Return [X, Y] of the center of cell containing provided text 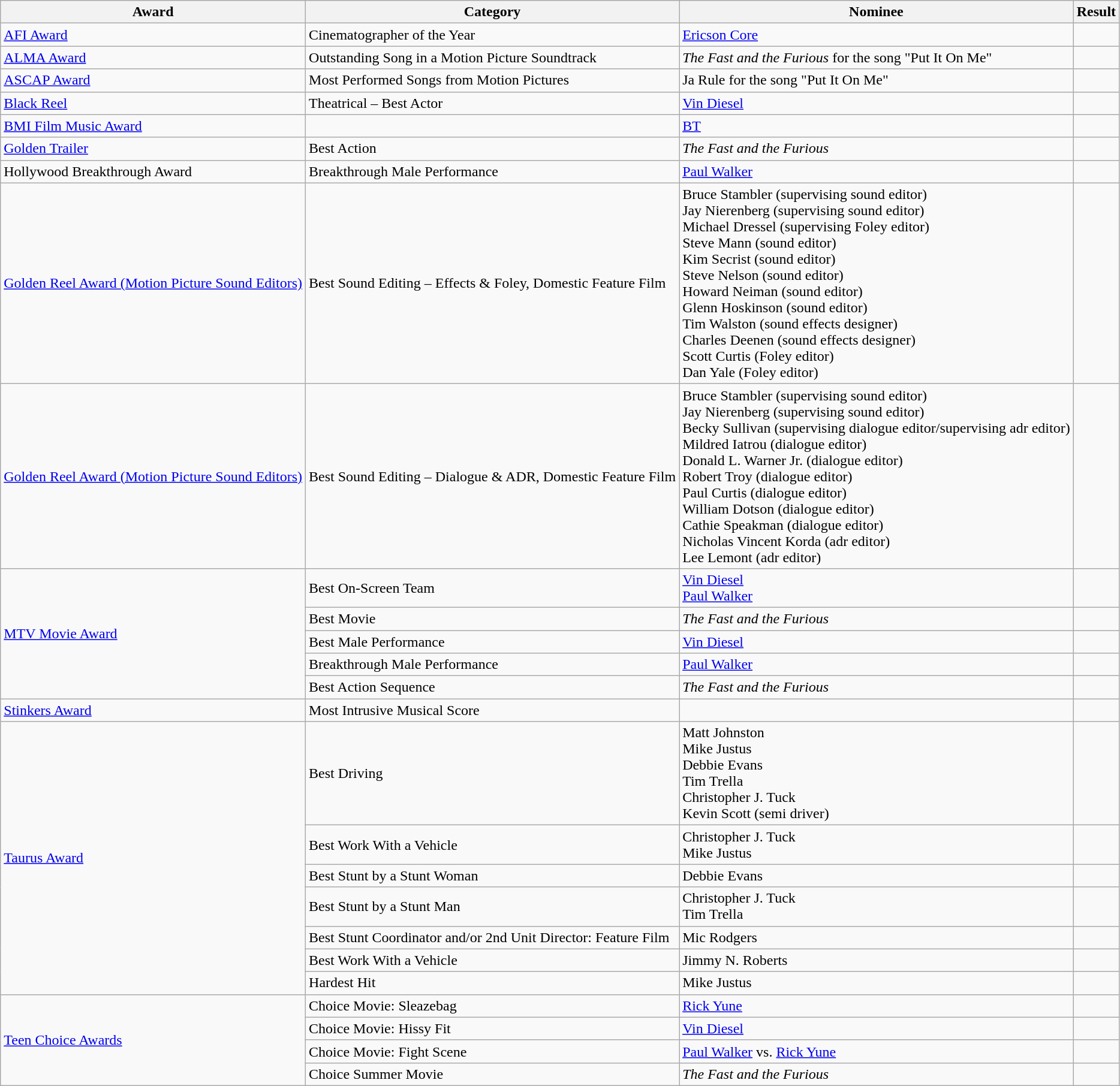
Best Stunt by a Stunt Man [493, 906]
Result [1096, 12]
Best Stunt Coordinator and/or 2nd Unit Director: Feature Film [493, 937]
Best Action [493, 149]
The Fast and the Furious for the song "Put It On Me" [877, 58]
Best Stunt by a Stunt Woman [493, 876]
Best Driving [493, 773]
AFI Award [153, 35]
Outstanding Song in a Motion Picture Soundtrack [493, 58]
Ja Rule for the song "Put It On Me" [877, 80]
Debbie Evans [877, 876]
Award [153, 12]
Hardest Hit [493, 983]
Choice Movie: Fight Scene [493, 1051]
Matt Johnston Mike Justus Debbie Evans Tim Trella Christopher J. Tuck Kevin Scott (semi driver) [877, 773]
Mic Rodgers [877, 937]
Ericson Core [877, 35]
Hollywood Breakthrough Award [153, 171]
ALMA Award [153, 58]
Best Action Sequence [493, 687]
Most Performed Songs from Motion Pictures [493, 80]
ASCAP Award [153, 80]
Teen Choice Awards [153, 1040]
Best Sound Editing – Dialogue & ADR, Domestic Feature Film [493, 476]
Black Reel [153, 103]
Best Movie [493, 619]
BT [877, 126]
Best On-Screen Team [493, 587]
BMI Film Music Award [153, 126]
Choice Movie: Sleazebag [493, 1006]
Most Intrusive Musical Score [493, 710]
Christopher J. Tuck Mike Justus [877, 845]
Category [493, 12]
Stinkers Award [153, 710]
Cinematographer of the Year [493, 35]
Christopher J. TuckTim Trella [877, 906]
Mike Justus [877, 983]
Rick Yune [877, 1006]
Choice Summer Movie [493, 1074]
Jimmy N. Roberts [877, 960]
Choice Movie: Hissy Fit [493, 1028]
Nominee [877, 12]
MTV Movie Award [153, 633]
Paul Walker vs. Rick Yune [877, 1051]
Taurus Award [153, 858]
Theatrical – Best Actor [493, 103]
Vin DieselPaul Walker [877, 587]
Best Sound Editing – Effects & Foley, Domestic Feature Film [493, 283]
Golden Trailer [153, 149]
Best Male Performance [493, 642]
